For the text-containing cell, return its midpoint in (X, Y) coordinate format. 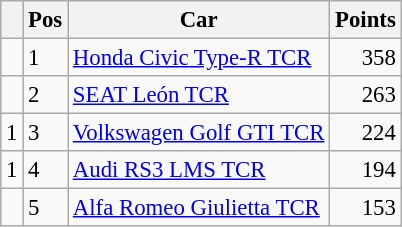
194 (366, 170)
263 (366, 95)
Honda Civic Type-R TCR (199, 58)
SEAT León TCR (199, 95)
Points (366, 20)
Audi RS3 LMS TCR (199, 170)
358 (366, 58)
Car (199, 20)
153 (366, 208)
3 (46, 133)
Volkswagen Golf GTI TCR (199, 133)
Alfa Romeo Giulietta TCR (199, 208)
Pos (46, 20)
2 (46, 95)
4 (46, 170)
224 (366, 133)
5 (46, 208)
